Capture the cell that displays the provided text and extract its [X, Y] central coordinate. 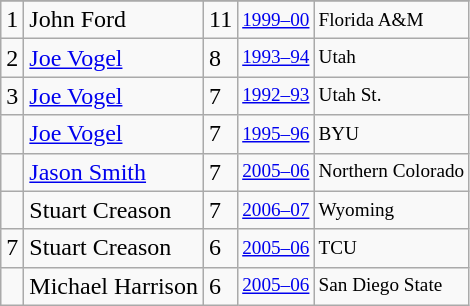
2006–07 [276, 210]
San Diego State [392, 286]
Utah [392, 58]
8 [220, 58]
Florida A&M [392, 20]
John Ford [114, 20]
1999–00 [276, 20]
3 [12, 96]
1 [12, 20]
TCU [392, 248]
1992–93 [276, 96]
Michael Harrison [114, 286]
Jason Smith [114, 172]
Utah St. [392, 96]
Wyoming [392, 210]
Northern Colorado [392, 172]
BYU [392, 134]
2 [12, 58]
11 [220, 20]
1995–96 [276, 134]
1993–94 [276, 58]
